Provide the [x, y] coordinate of the cell's center where the given text is located.  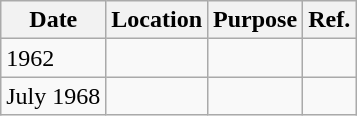
Purpose [256, 20]
Ref. [330, 20]
Date [54, 20]
July 1968 [54, 96]
Location [157, 20]
1962 [54, 58]
